For the text-containing cell, return its midpoint in (X, Y) coordinate format. 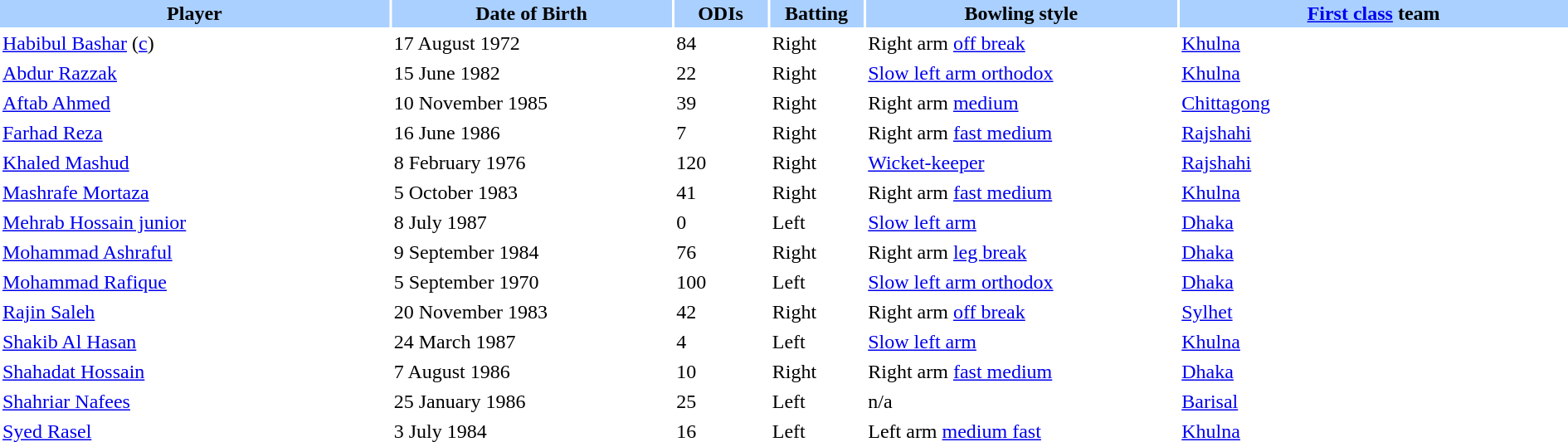
5 October 1983 (532, 192)
76 (720, 252)
39 (720, 103)
20 November 1983 (532, 312)
9 September 1984 (532, 252)
Batting (816, 13)
Sylhet (1374, 312)
5 September 1970 (532, 282)
Shahadat Hossain (194, 372)
41 (720, 192)
Wicket-keeper (1020, 163)
120 (720, 163)
7 (720, 133)
42 (720, 312)
8 July 1987 (532, 222)
Chittagong (1374, 103)
22 (720, 73)
15 June 1982 (532, 73)
24 March 1987 (532, 342)
Rajin Saleh (194, 312)
25 January 1986 (532, 401)
Bowling style (1020, 13)
Mehrab Hossain junior (194, 222)
Mashrafe Mortaza (194, 192)
7 August 1986 (532, 372)
Shakib Al Hasan (194, 342)
100 (720, 282)
17 August 1972 (532, 43)
Right arm medium (1020, 103)
Khaled Mashud (194, 163)
16 June 1986 (532, 133)
10 November 1985 (532, 103)
Shahriar Nafees (194, 401)
ODIs (720, 13)
0 (720, 222)
Mohammad Rafique (194, 282)
Abdur Razzak (194, 73)
4 (720, 342)
First class team (1374, 13)
8 February 1976 (532, 163)
Habibul Bashar (c) (194, 43)
n/a (1020, 401)
Aftab Ahmed (194, 103)
Player (194, 13)
25 (720, 401)
Mohammad Ashraful (194, 252)
84 (720, 43)
10 (720, 372)
Right arm leg break (1020, 252)
Barisal (1374, 401)
Farhad Reza (194, 133)
Date of Birth (532, 13)
